Determine the [x, y] coordinate at the center of the cell enclosing the given text.  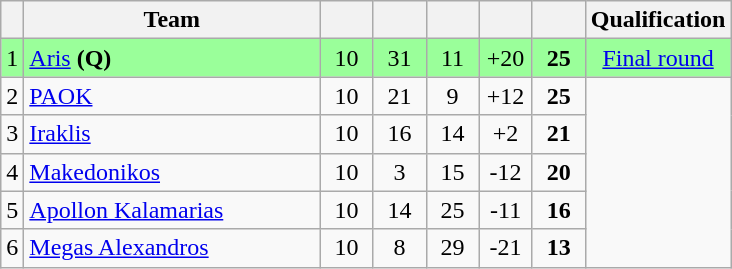
15 [452, 172]
-21 [506, 248]
-12 [506, 172]
Qualification [658, 20]
Apollon Kalamarias [172, 210]
+20 [506, 58]
9 [452, 96]
13 [558, 248]
-11 [506, 210]
4 [12, 172]
6 [12, 248]
20 [558, 172]
Megas Alexandros [172, 248]
Final round [658, 58]
Makedonikos [172, 172]
PAOK [172, 96]
29 [452, 248]
Team [172, 20]
1 [12, 58]
2 [12, 96]
Iraklis [172, 134]
+2 [506, 134]
+12 [506, 96]
8 [400, 248]
11 [452, 58]
Aris (Q) [172, 58]
5 [12, 210]
31 [400, 58]
